From the cell containing the given text, extract its center point as [X, Y] coordinate. 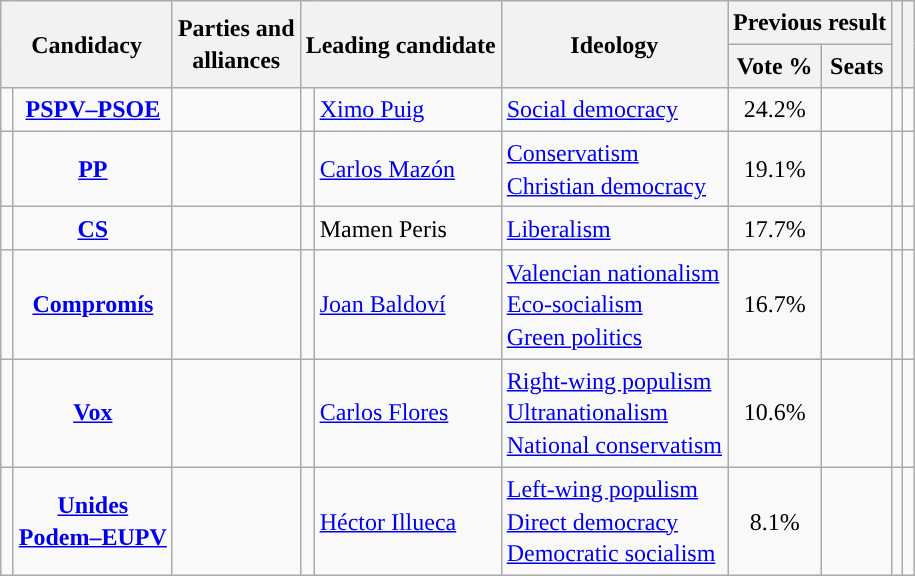
10.6% [775, 413]
Liberalism [614, 228]
UnidesPodem–EUPV [92, 521]
Vote % [775, 66]
Carlos Mazón [408, 169]
Left-wing populismDirect democracyDemocratic socialism [614, 521]
16.7% [775, 304]
Ideology [614, 44]
Seats [857, 66]
Leading candidate [400, 44]
Ximo Puig [408, 110]
Héctor Illueca [408, 521]
8.1% [775, 521]
PSPV–PSOE [92, 110]
19.1% [775, 169]
CS [92, 228]
Joan Baldoví [408, 304]
Candidacy [87, 44]
Vox [92, 413]
PP [92, 169]
Right-wing populismUltranationalismNational conservatism [614, 413]
17.7% [775, 228]
Parties andalliances [236, 44]
Mamen Peris [408, 228]
Carlos Flores [408, 413]
Previous result [810, 22]
Compromís [92, 304]
Valencian nationalismEco-socialismGreen politics [614, 304]
ConservatismChristian democracy [614, 169]
24.2% [775, 110]
Social democracy [614, 110]
